Pinpoint the cell where the given text exists, returning its [x, y] midpoint coordinate. 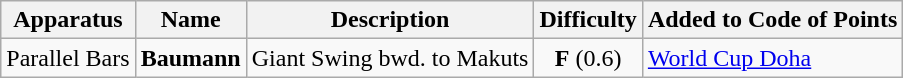
Description [390, 20]
Giant Swing bwd. to Makuts [390, 58]
Apparatus [68, 20]
World Cup Doha [772, 58]
Added to Code of Points [772, 20]
Difficulty [588, 20]
Name [190, 20]
F (0.6) [588, 58]
Parallel Bars [68, 58]
Baumann [190, 58]
